Detect which cell encompasses the target text, then output its [X, Y] center coordinate. 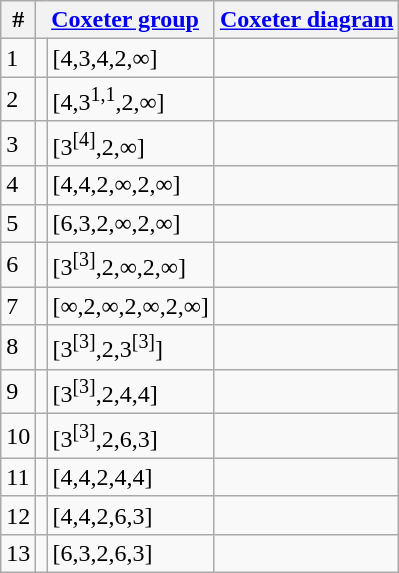
[4,4,2,4,4] [130, 477]
[4,3,4,2,∞] [130, 58]
3 [18, 144]
[6,3,2,∞,2,∞] [130, 223]
8 [18, 348]
6 [18, 264]
Coxeter group [126, 20]
4 [18, 185]
[4,4,2,∞,2,∞] [130, 185]
13 [18, 554]
1 [18, 58]
[6,3,2,6,3] [130, 554]
[3[3],2,6,3] [130, 436]
5 [18, 223]
7 [18, 306]
# [18, 20]
2 [18, 100]
11 [18, 477]
[3[3],2,4,4] [130, 392]
[∞,2,∞,2,∞,2,∞] [130, 306]
9 [18, 392]
12 [18, 515]
[3[3],2,∞,2,∞] [130, 264]
[4,31,1,2,∞] [130, 100]
[3[4],2,∞] [130, 144]
[4,4,2,6,3] [130, 515]
Coxeter diagram [306, 20]
10 [18, 436]
[3[3],2,3[3]] [130, 348]
